Return (x, y) of the center of cell containing provided text 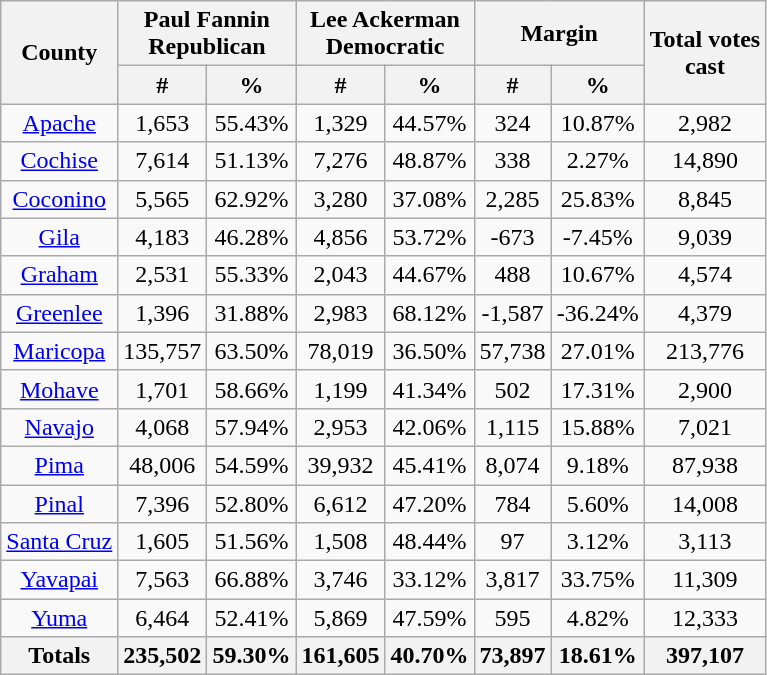
Yuma (60, 618)
57.94% (252, 427)
12,333 (705, 618)
Total votescast (705, 52)
87,938 (705, 465)
27.01% (598, 351)
595 (512, 618)
-7.45% (598, 237)
11,309 (705, 580)
161,605 (340, 656)
52.80% (252, 503)
55.33% (252, 275)
4,068 (162, 427)
Cochise (60, 161)
2.27% (598, 161)
14,890 (705, 161)
52.41% (252, 618)
63.50% (252, 351)
42.06% (430, 427)
9,039 (705, 237)
4,574 (705, 275)
2,983 (340, 313)
Mohave (60, 389)
45.41% (430, 465)
338 (512, 161)
10.67% (598, 275)
4,183 (162, 237)
-1,587 (512, 313)
73,897 (512, 656)
7,276 (340, 161)
62.92% (252, 199)
2,900 (705, 389)
502 (512, 389)
54.59% (252, 465)
1,605 (162, 542)
2,531 (162, 275)
Pinal (60, 503)
97 (512, 542)
Santa Cruz (60, 542)
6,612 (340, 503)
Pima (60, 465)
15.88% (598, 427)
18.61% (598, 656)
3,113 (705, 542)
66.88% (252, 580)
47.20% (430, 503)
57,738 (512, 351)
33.75% (598, 580)
7,021 (705, 427)
7,396 (162, 503)
41.34% (430, 389)
25.83% (598, 199)
40.70% (430, 656)
39,932 (340, 465)
3,746 (340, 580)
784 (512, 503)
135,757 (162, 351)
51.13% (252, 161)
1,115 (512, 427)
Greenlee (60, 313)
1,653 (162, 123)
Lee AckermanDemocratic (385, 34)
37.08% (430, 199)
58.66% (252, 389)
44.67% (430, 275)
Coconino (60, 199)
55.43% (252, 123)
Paul FanninRepublican (207, 34)
33.12% (430, 580)
Maricopa (60, 351)
397,107 (705, 656)
36.50% (430, 351)
31.88% (252, 313)
78,019 (340, 351)
44.57% (430, 123)
48,006 (162, 465)
235,502 (162, 656)
4,856 (340, 237)
1,701 (162, 389)
488 (512, 275)
3.12% (598, 542)
Margin (559, 34)
5,565 (162, 199)
14,008 (705, 503)
Yavapai (60, 580)
51.56% (252, 542)
53.72% (430, 237)
68.12% (430, 313)
1,329 (340, 123)
8,074 (512, 465)
County (60, 52)
8,845 (705, 199)
Totals (60, 656)
3,280 (340, 199)
9.18% (598, 465)
4,379 (705, 313)
46.28% (252, 237)
59.30% (252, 656)
48.44% (430, 542)
3,817 (512, 580)
213,776 (705, 351)
2,043 (340, 275)
324 (512, 123)
Graham (60, 275)
Gila (60, 237)
48.87% (430, 161)
4.82% (598, 618)
1,396 (162, 313)
5.60% (598, 503)
47.59% (430, 618)
7,614 (162, 161)
10.87% (598, 123)
1,508 (340, 542)
1,199 (340, 389)
7,563 (162, 580)
-36.24% (598, 313)
-673 (512, 237)
2,953 (340, 427)
2,982 (705, 123)
17.31% (598, 389)
Navajo (60, 427)
6,464 (162, 618)
2,285 (512, 199)
5,869 (340, 618)
Apache (60, 123)
